Capture the cell that displays the provided text and extract its [x, y] central coordinate. 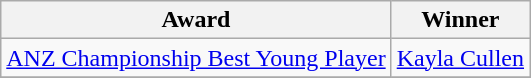
ANZ Championship Best Young Player [196, 58]
Winner [460, 20]
Kayla Cullen [460, 58]
Award [196, 20]
